From the cell containing the given text, extract its center point as [x, y] coordinate. 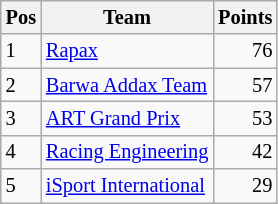
Team [127, 17]
iSport International [127, 186]
3 [21, 118]
57 [245, 85]
2 [21, 85]
Pos [21, 17]
Barwa Addax Team [127, 85]
53 [245, 118]
29 [245, 186]
42 [245, 152]
5 [21, 186]
76 [245, 51]
4 [21, 152]
ART Grand Prix [127, 118]
Racing Engineering [127, 152]
Points [245, 17]
Rapax [127, 51]
1 [21, 51]
